Extract the (x, y) coordinate from the center of the cell holding the provided text.  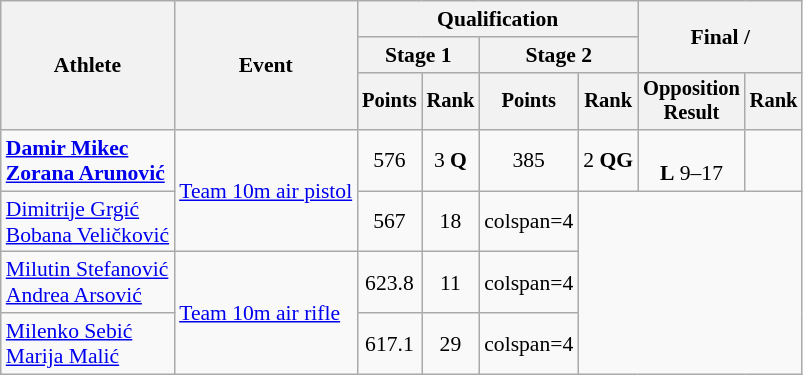
Qualification (498, 19)
Milutin StefanovićAndrea Arsović (88, 282)
617.1 (389, 344)
Team 10m air pistol (266, 191)
Damir MikecZorana Arunović (88, 160)
Dimitrije GrgićBobana Veličković (88, 222)
576 (389, 160)
18 (451, 222)
2 QG (608, 160)
OppositionResult (692, 101)
385 (528, 160)
Milenko SebićMarija Malić (88, 344)
Event (266, 66)
Team 10m air rifle (266, 313)
L 9–17 (692, 160)
Stage 2 (558, 55)
Stage 1 (418, 55)
3 Q (451, 160)
29 (451, 344)
Final / (720, 36)
623.8 (389, 282)
11 (451, 282)
567 (389, 222)
Athlete (88, 66)
